Provide the [X, Y] coordinate of the cell's center where the given text is located.  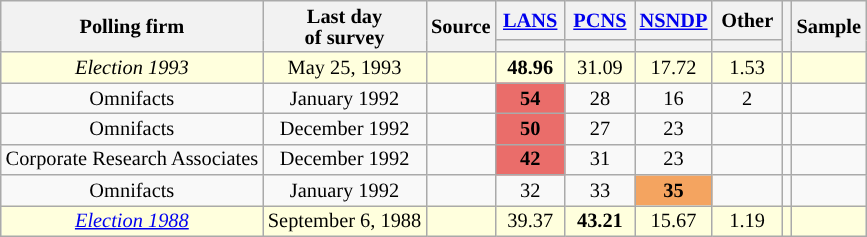
Corporate Research Associates [132, 160]
42 [530, 160]
Last day of survey [344, 26]
NSNDP [674, 20]
48.96 [530, 68]
35 [674, 190]
Polling firm [132, 26]
Sample [829, 26]
Election 1993 [132, 68]
May 25, 1993 [344, 68]
September 6, 1988 [344, 220]
33 [600, 190]
28 [600, 98]
LANS [530, 20]
43.21 [600, 220]
Election 1988 [132, 220]
PCNS [600, 20]
Source [460, 26]
39.37 [530, 220]
54 [530, 98]
Other [747, 20]
1.19 [747, 220]
31 [600, 160]
16 [674, 98]
1.53 [747, 68]
27 [600, 128]
17.72 [674, 68]
50 [530, 128]
31.09 [600, 68]
15.67 [674, 220]
32 [530, 190]
2 [747, 98]
